Scan for the cell matching the given text and deliver its (X, Y) coordinate at center. 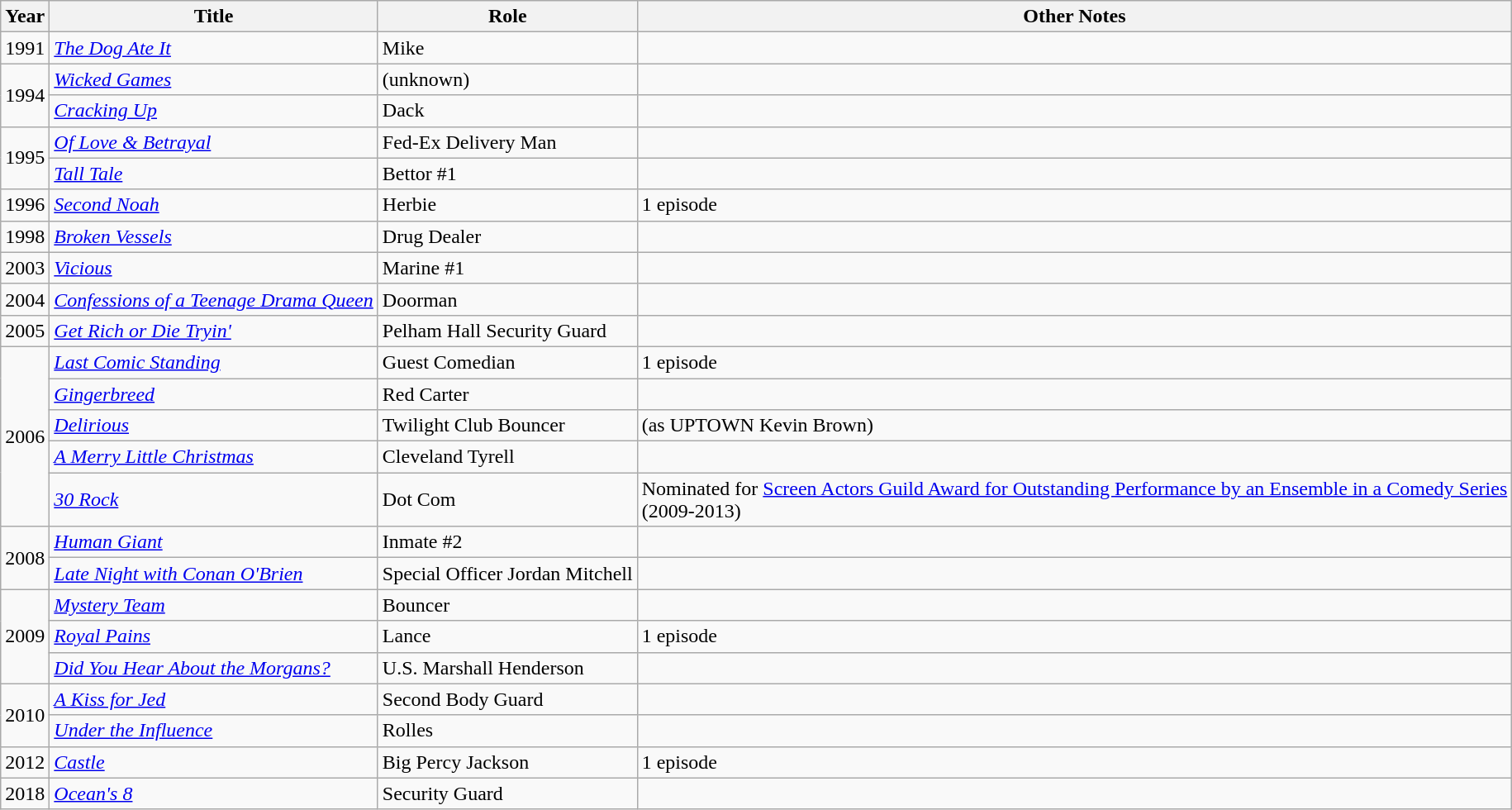
Rolles (507, 731)
Twilight Club Bouncer (507, 426)
Royal Pains (214, 636)
1991 (25, 48)
Pelham Hall Security Guard (507, 331)
Drug Dealer (507, 236)
Cleveland Tyrell (507, 457)
2012 (25, 762)
Guest Comedian (507, 362)
2008 (25, 558)
Fed-Ex Delivery Man (507, 142)
Lance (507, 636)
Second Noah (214, 205)
Confessions of a Teenage Drama Queen (214, 299)
(unknown) (507, 79)
Year (25, 17)
Security Guard (507, 793)
2003 (25, 268)
Wicked Games (214, 79)
Marine #1 (507, 268)
Did You Hear About the Morgans? (214, 668)
Nominated for Screen Actors Guild Award for Outstanding Performance by an Ensemble in a Comedy Series(2009-2013) (1074, 499)
U.S. Marshall Henderson (507, 668)
2018 (25, 793)
A Kiss for Jed (214, 699)
Ocean's 8 (214, 793)
Dot Com (507, 499)
Second Body Guard (507, 699)
Doorman (507, 299)
Delirious (214, 426)
Mike (507, 48)
1996 (25, 205)
The Dog Ate It (214, 48)
2009 (25, 636)
Late Night with Conan O'Brien (214, 574)
Bouncer (507, 605)
Special Officer Jordan Mitchell (507, 574)
1994 (25, 95)
Human Giant (214, 542)
Title (214, 17)
Other Notes (1074, 17)
Role (507, 17)
Under the Influence (214, 731)
Castle (214, 762)
Red Carter (507, 394)
Of Love & Betrayal (214, 142)
(as UPTOWN Kevin Brown) (1074, 426)
Dack (507, 111)
2006 (25, 436)
2010 (25, 715)
2004 (25, 299)
Mystery Team (214, 605)
30 Rock (214, 499)
Vicious (214, 268)
Tall Tale (214, 174)
Get Rich or Die Tryin' (214, 331)
Bettor #1 (507, 174)
Big Percy Jackson (507, 762)
Last Comic Standing (214, 362)
Gingerbreed (214, 394)
A Merry Little Christmas (214, 457)
1995 (25, 158)
Inmate #2 (507, 542)
Herbie (507, 205)
Cracking Up (214, 111)
1998 (25, 236)
2005 (25, 331)
Broken Vessels (214, 236)
